Output the (X, Y) coordinate of the center of the cell containing the given text.  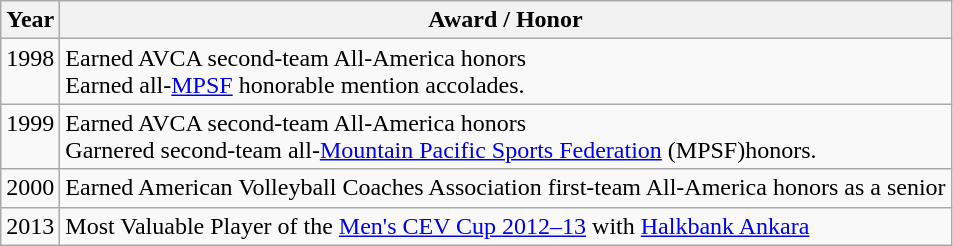
2013 (30, 226)
Earned AVCA second-team All-America honorsEarned all-MPSF honorable mention accolades. (506, 72)
1999 (30, 136)
1998 (30, 72)
Earned AVCA second-team All-America honorsGarnered second-team all-Mountain Pacific Sports Federation (MPSF)honors. (506, 136)
Year (30, 20)
2000 (30, 188)
Earned American Volleyball Coaches Association first-team All-America honors as a senior (506, 188)
Award / Honor (506, 20)
Most Valuable Player of the Men's CEV Cup 2012–13 with Halkbank Ankara (506, 226)
